Search for the cell housing the specified text and yield its (X, Y) center coordinate. 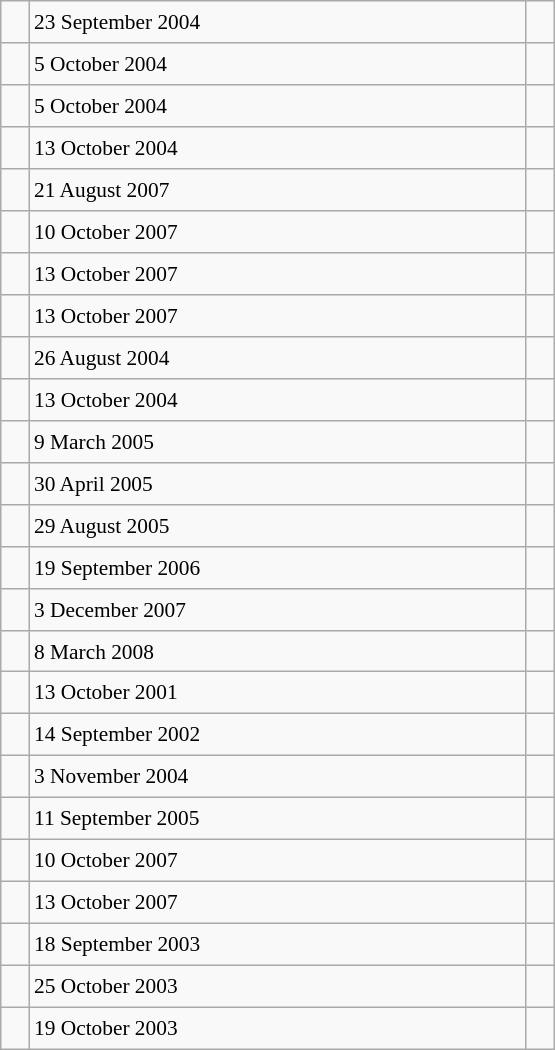
3 November 2004 (278, 777)
21 August 2007 (278, 190)
13 October 2001 (278, 693)
3 December 2007 (278, 609)
11 September 2005 (278, 819)
19 September 2006 (278, 567)
14 September 2002 (278, 735)
18 September 2003 (278, 945)
30 April 2005 (278, 483)
26 August 2004 (278, 358)
8 March 2008 (278, 651)
23 September 2004 (278, 22)
25 October 2003 (278, 986)
9 March 2005 (278, 441)
19 October 2003 (278, 1028)
29 August 2005 (278, 525)
